Search for the cell housing the specified text and yield its [X, Y] center coordinate. 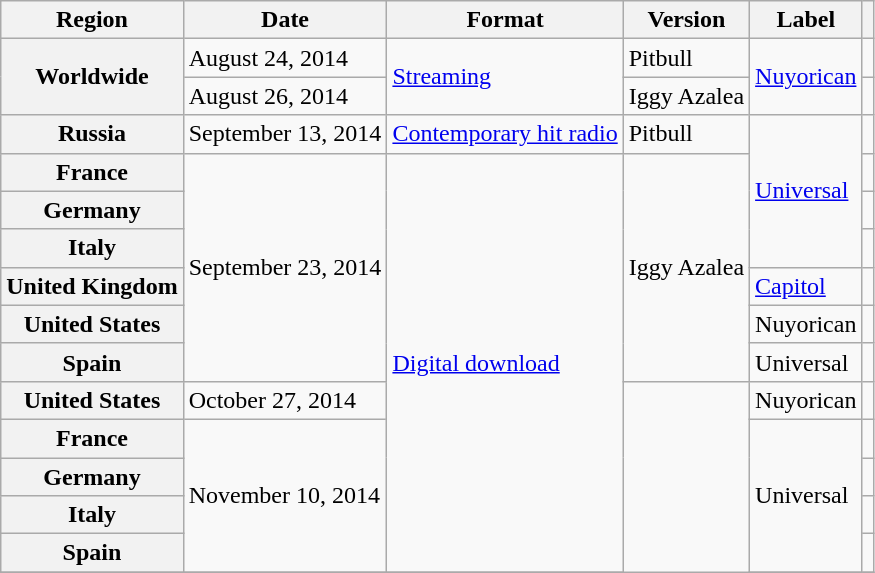
Contemporary hit radio [505, 134]
Date [285, 20]
Russia [92, 134]
Format [505, 20]
Version [686, 20]
United Kingdom [92, 286]
September 13, 2014 [285, 134]
Region [92, 20]
Digital download [505, 362]
Worldwide [92, 77]
November 10, 2014 [285, 495]
August 24, 2014 [285, 58]
August 26, 2014 [285, 96]
Capitol [806, 286]
Streaming [505, 77]
October 27, 2014 [285, 400]
September 23, 2014 [285, 267]
Label [806, 20]
